Return [x, y] of the center of cell containing provided text 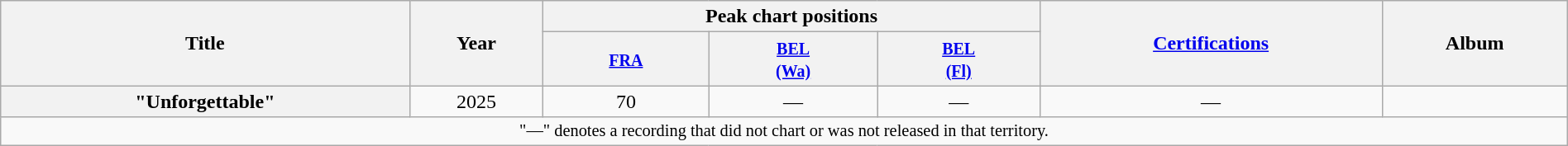
Year [476, 43]
BEL(Fl) [958, 59]
Peak chart positions [791, 16]
FRA [626, 59]
Title [205, 43]
70 [626, 101]
BEL(Wa) [793, 59]
"—" denotes a recording that did not chart or was not released in that territory. [784, 131]
"Unforgettable" [205, 101]
Certifications [1211, 43]
2025 [476, 101]
Album [1475, 43]
